Determine the (X, Y) coordinate at the center of the cell enclosing the given text.  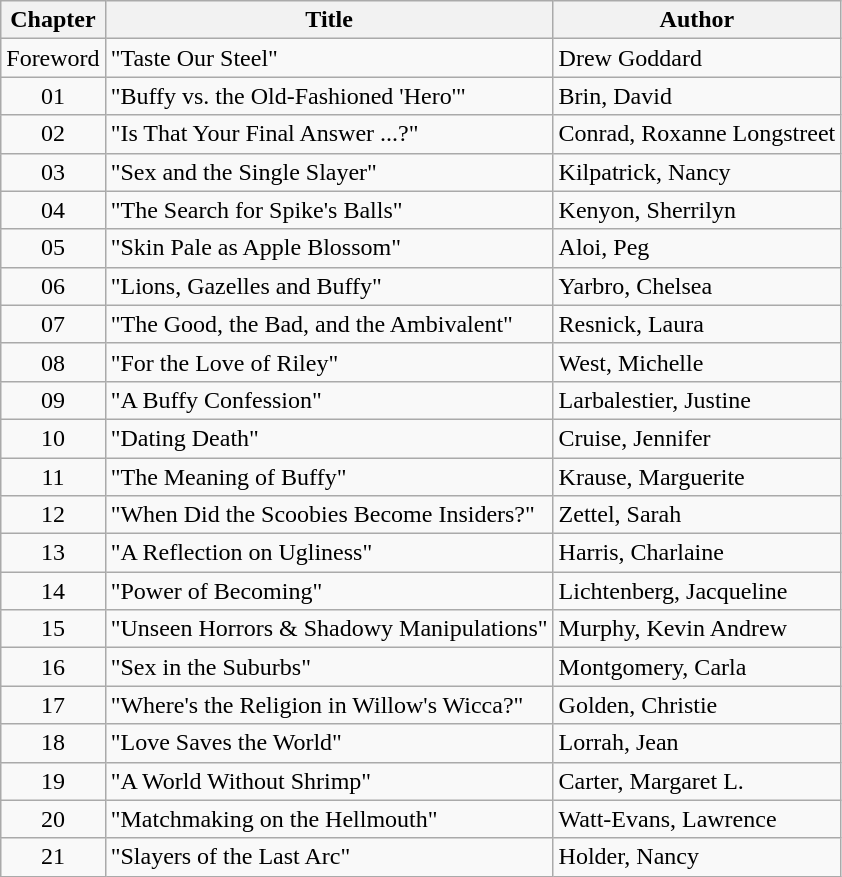
Foreword (53, 58)
09 (53, 400)
02 (53, 134)
Harris, Charlaine (697, 553)
Larbalestier, Justine (697, 400)
05 (53, 248)
Lichtenberg, Jacqueline (697, 591)
04 (53, 210)
Aloi, Peg (697, 248)
"Matchmaking on the Hellmouth" (329, 819)
"A World Without Shrimp" (329, 781)
"Dating Death" (329, 438)
17 (53, 705)
12 (53, 515)
Zettel, Sarah (697, 515)
"Power of Becoming" (329, 591)
11 (53, 477)
"Love Saves the World" (329, 743)
Holder, Nancy (697, 857)
03 (53, 172)
Kenyon, Sherrilyn (697, 210)
Drew Goddard (697, 58)
Kilpatrick, Nancy (697, 172)
01 (53, 96)
Cruise, Jennifer (697, 438)
Author (697, 20)
21 (53, 857)
08 (53, 362)
West, Michelle (697, 362)
07 (53, 324)
"The Good, the Bad, and the Ambivalent" (329, 324)
13 (53, 553)
"A Reflection on Ugliness" (329, 553)
14 (53, 591)
20 (53, 819)
Brin, David (697, 96)
18 (53, 743)
Krause, Marguerite (697, 477)
"Buffy vs. the Old-Fashioned 'Hero'" (329, 96)
Chapter (53, 20)
"Where's the Religion in Willow's Wicca?" (329, 705)
16 (53, 667)
19 (53, 781)
Murphy, Kevin Andrew (697, 629)
"For the Love of Riley" (329, 362)
Montgomery, Carla (697, 667)
Title (329, 20)
"Unseen Horrors & Shadowy Manipulations" (329, 629)
Resnick, Laura (697, 324)
Yarbro, Chelsea (697, 286)
"Slayers of the Last Arc" (329, 857)
"The Search for Spike's Balls" (329, 210)
"Is That Your Final Answer ...?" (329, 134)
"The Meaning of Buffy" (329, 477)
Conrad, Roxanne Longstreet (697, 134)
"Sex in the Suburbs" (329, 667)
"Sex and the Single Slayer" (329, 172)
06 (53, 286)
10 (53, 438)
Lorrah, Jean (697, 743)
"Skin Pale as Apple Blossom" (329, 248)
"When Did the Scoobies Become Insiders?" (329, 515)
Watt-Evans, Lawrence (697, 819)
Carter, Margaret L. (697, 781)
"A Buffy Confession" (329, 400)
"Lions, Gazelles and Buffy" (329, 286)
Golden, Christie (697, 705)
15 (53, 629)
"Taste Our Steel" (329, 58)
